Pinpoint the cell where the given text exists, returning its [x, y] midpoint coordinate. 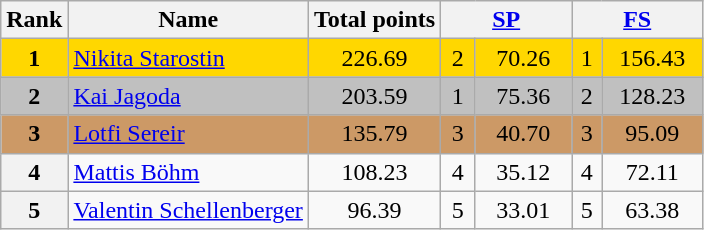
226.69 [374, 58]
63.38 [652, 210]
Nikita Starostin [188, 58]
72.11 [652, 172]
128.23 [652, 96]
35.12 [524, 172]
70.26 [524, 58]
Name [188, 20]
96.39 [374, 210]
135.79 [374, 134]
33.01 [524, 210]
Lotfi Sereir [188, 134]
95.09 [652, 134]
108.23 [374, 172]
Mattis Böhm [188, 172]
SP [506, 20]
156.43 [652, 58]
FS [638, 20]
Kai Jagoda [188, 96]
203.59 [374, 96]
Valentin Schellenberger [188, 210]
40.70 [524, 134]
Rank [34, 20]
75.36 [524, 96]
Total points [374, 20]
